From the cell containing the given text, extract its center point as (X, Y) coordinate. 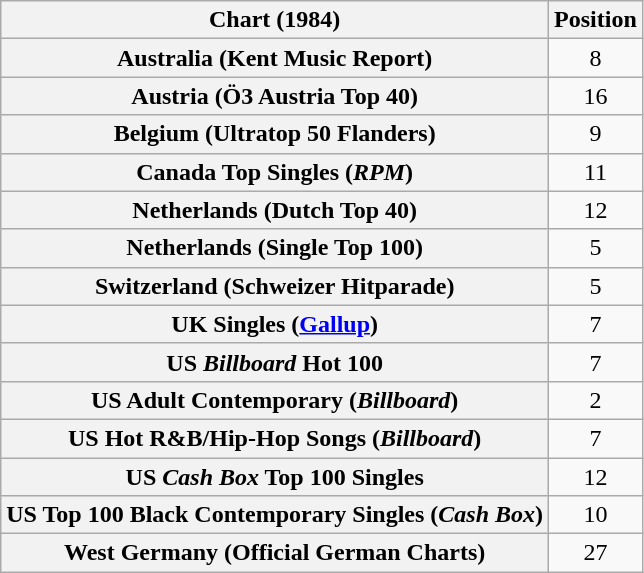
US Billboard Hot 100 (275, 362)
US Top 100 Black Contemporary Singles (Cash Box) (275, 515)
10 (596, 515)
Switzerland (Schweizer Hitparade) (275, 286)
US Cash Box Top 100 Singles (275, 477)
Canada Top Singles (RPM) (275, 172)
Netherlands (Single Top 100) (275, 248)
Australia (Kent Music Report) (275, 58)
9 (596, 134)
Netherlands (Dutch Top 40) (275, 210)
2 (596, 400)
Chart (1984) (275, 20)
8 (596, 58)
27 (596, 553)
Position (596, 20)
16 (596, 96)
Belgium (Ultratop 50 Flanders) (275, 134)
UK Singles (Gallup) (275, 324)
West Germany (Official German Charts) (275, 553)
11 (596, 172)
US Adult Contemporary (Billboard) (275, 400)
US Hot R&B/Hip-Hop Songs (Billboard) (275, 438)
Austria (Ö3 Austria Top 40) (275, 96)
